From the cell containing the given text, extract its center point as (X, Y) coordinate. 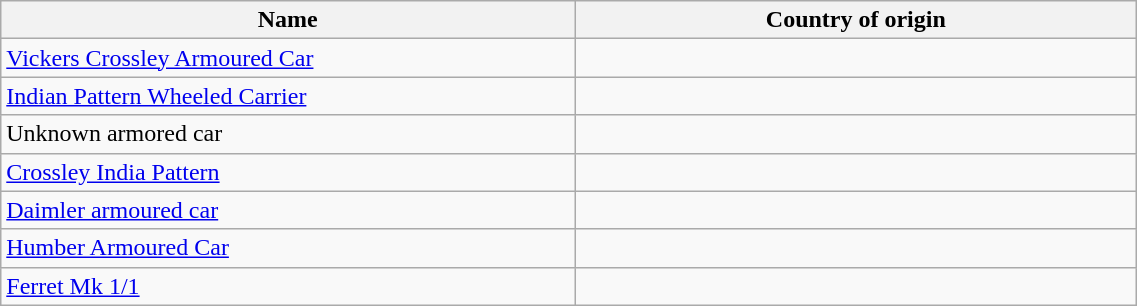
Humber Armoured Car (288, 248)
Country of origin (856, 20)
Name (288, 20)
Daimler armoured car (288, 210)
Vickers Crossley Armoured Car (288, 58)
Unknown armored car (288, 134)
Ferret Mk 1/1 (288, 286)
Indian Pattern Wheeled Carrier (288, 96)
Crossley India Pattern (288, 172)
